Pinpoint the cell where the given text exists, returning its (x, y) midpoint coordinate. 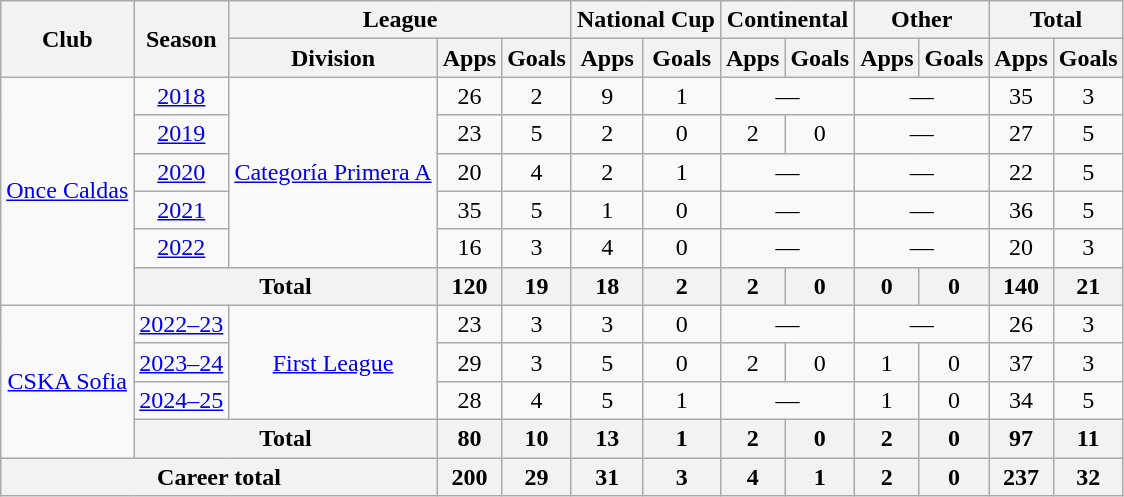
22 (1021, 172)
80 (469, 438)
Other (922, 20)
19 (537, 286)
31 (607, 477)
11 (1088, 438)
First League (333, 362)
120 (469, 286)
28 (469, 400)
200 (469, 477)
21 (1088, 286)
Division (333, 58)
League (400, 20)
2021 (182, 210)
Continental (787, 20)
27 (1021, 134)
Categoría Primera A (333, 172)
237 (1021, 477)
Career total (219, 477)
2020 (182, 172)
2022 (182, 248)
CSKA Sofia (68, 381)
34 (1021, 400)
18 (607, 286)
13 (607, 438)
Season (182, 39)
9 (607, 96)
2019 (182, 134)
140 (1021, 286)
2022–23 (182, 324)
37 (1021, 362)
Club (68, 39)
97 (1021, 438)
2018 (182, 96)
National Cup (646, 20)
32 (1088, 477)
2023–24 (182, 362)
2024–25 (182, 400)
10 (537, 438)
Once Caldas (68, 191)
16 (469, 248)
36 (1021, 210)
